Pinpoint the cell where the given text exists, returning its [x, y] midpoint coordinate. 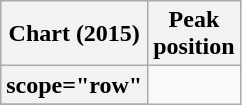
Chart (2015) [74, 34]
Peak position [194, 34]
scope="row" [74, 85]
